Extract the [x, y] coordinate from the center of the cell holding the provided text.  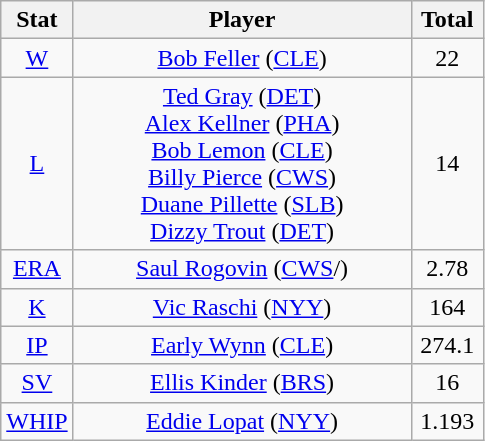
IP [37, 345]
274.1 [447, 345]
Stat [37, 20]
1.193 [447, 421]
Total [447, 20]
Vic Raschi (NYY) [242, 307]
L [37, 164]
2.78 [447, 269]
Ellis Kinder (BRS) [242, 383]
Eddie Lopat (NYY) [242, 421]
K [37, 307]
SV [37, 383]
22 [447, 58]
164 [447, 307]
Saul Rogovin (CWS/) [242, 269]
16 [447, 383]
Early Wynn (CLE) [242, 345]
14 [447, 164]
WHIP [37, 421]
W [37, 58]
Ted Gray (DET)Alex Kellner (PHA)Bob Lemon (CLE)Billy Pierce (CWS)Duane Pillette (SLB)Dizzy Trout (DET) [242, 164]
Player [242, 20]
Bob Feller (CLE) [242, 58]
ERA [37, 269]
